Return the [x, y] coordinate for the center point of the cell that contains the specified text.  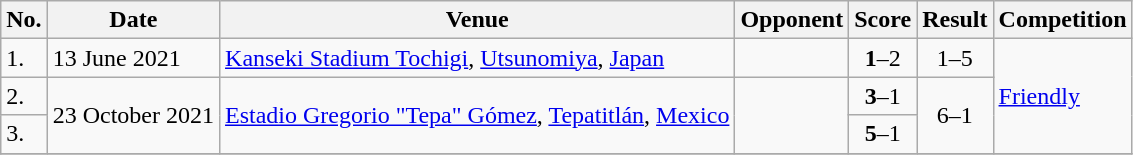
5–1 [883, 134]
Score [883, 20]
13 June 2021 [133, 58]
Date [133, 20]
3–1 [883, 96]
3. [24, 134]
23 October 2021 [133, 115]
1–2 [883, 58]
No. [24, 20]
Opponent [792, 20]
1–5 [955, 58]
Friendly [1062, 96]
Estadio Gregorio "Tepa" Gómez, Tepatitlán, Mexico [478, 115]
1. [24, 58]
Venue [478, 20]
6–1 [955, 115]
Competition [1062, 20]
2. [24, 96]
Kanseki Stadium Tochigi, Utsunomiya, Japan [478, 58]
Result [955, 20]
